Capture the cell that displays the provided text and extract its [X, Y] central coordinate. 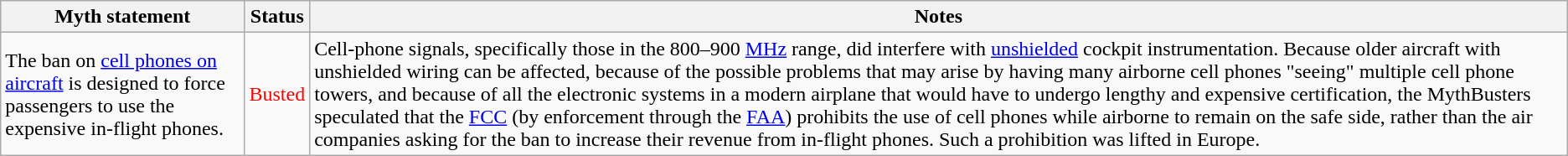
Myth statement [122, 17]
Status [277, 17]
Notes [939, 17]
Busted [277, 94]
The ban on cell phones on aircraft is designed to force passengers to use the expensive in-flight phones. [122, 94]
